Return the [x, y] coordinate for the center point of the cell that contains the specified text.  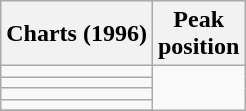
Peakposition [198, 34]
Charts (1996) [77, 34]
